Pinpoint the cell where the given text exists, returning its [X, Y] midpoint coordinate. 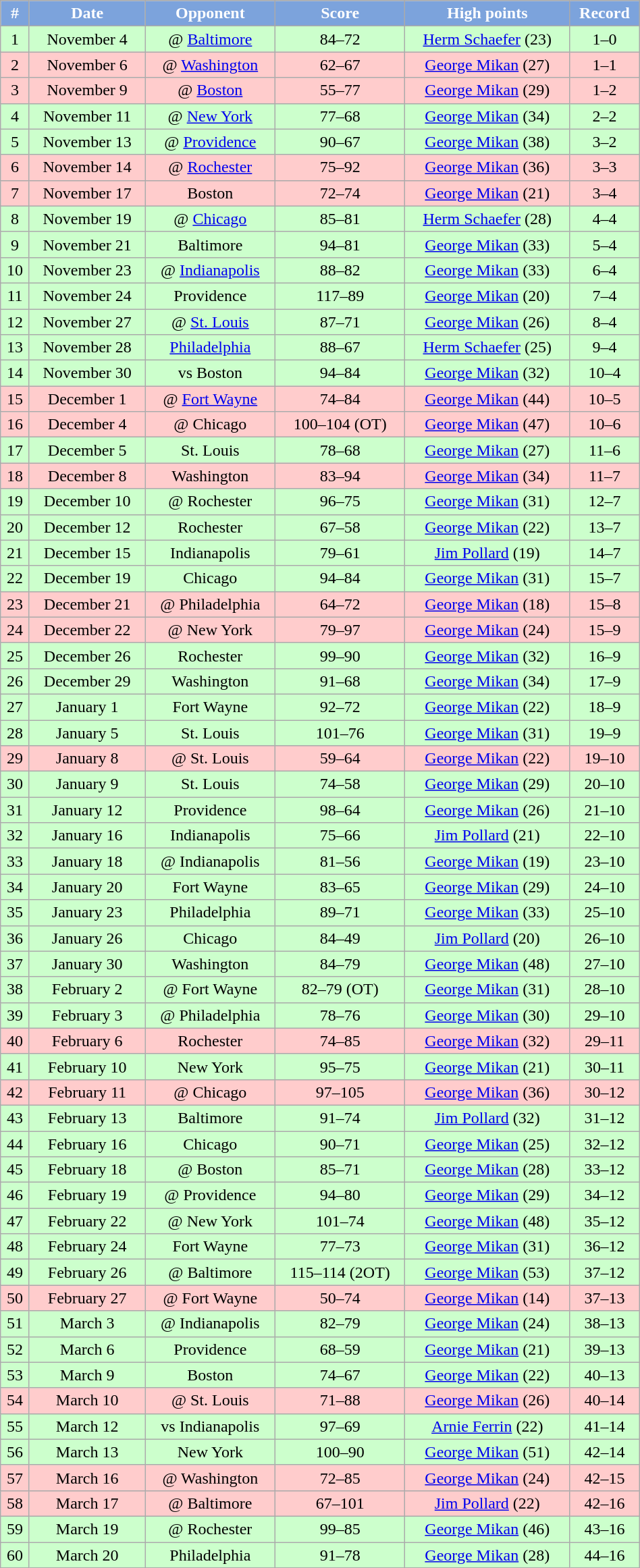
35 [15, 913]
94–80 [340, 1195]
98–64 [340, 810]
68–59 [340, 1349]
3 [15, 90]
15–7 [605, 578]
28 [15, 732]
67–58 [340, 527]
George Mikan (44) [487, 399]
February 19 [87, 1195]
9 [15, 244]
85–71 [340, 1170]
55 [15, 1426]
25 [15, 655]
January 9 [87, 784]
44–16 [605, 1555]
16 [15, 425]
21–10 [605, 810]
12–7 [605, 502]
62–67 [340, 65]
March 9 [87, 1375]
78–68 [340, 450]
42–14 [605, 1452]
December 21 [87, 604]
George Mikan (14) [487, 1298]
18 [15, 476]
1–1 [605, 65]
George Mikan (20) [487, 296]
10–5 [605, 399]
51 [15, 1324]
26–10 [605, 938]
George Mikan (25) [487, 1144]
vs Indianapolis [210, 1426]
19 [15, 502]
94–81 [340, 244]
13 [15, 348]
52 [15, 1349]
60 [15, 1555]
December 1 [87, 399]
March 17 [87, 1503]
George Mikan (30) [487, 1015]
George Mikan (19) [487, 861]
36–12 [605, 1247]
5–4 [605, 244]
December 8 [87, 476]
30–12 [605, 1092]
1–0 [605, 39]
19–9 [605, 732]
92–72 [340, 707]
26 [15, 681]
November 4 [87, 39]
2–2 [605, 116]
George Mikan (46) [487, 1529]
4–4 [605, 219]
1 [15, 39]
39 [15, 1015]
71–88 [340, 1401]
February 6 [87, 1041]
November 6 [87, 65]
90–67 [340, 142]
February 26 [87, 1272]
74–84 [340, 399]
88–82 [340, 270]
99–90 [340, 655]
8–4 [605, 322]
20 [15, 527]
39–13 [605, 1349]
5 [15, 142]
December 15 [87, 553]
79–61 [340, 553]
March 3 [87, 1324]
January 5 [87, 732]
40–14 [605, 1401]
November 27 [87, 322]
1–2 [605, 90]
37–12 [605, 1272]
82–79 (OT) [340, 990]
March 19 [87, 1529]
George Mikan (53) [487, 1272]
88–67 [340, 348]
97–69 [340, 1426]
January 12 [87, 810]
December 19 [87, 578]
November 17 [87, 193]
67–101 [340, 1503]
72–74 [340, 193]
17–9 [605, 681]
11–7 [605, 476]
84–72 [340, 39]
29–10 [605, 1015]
43–16 [605, 1529]
10–4 [605, 373]
3–2 [605, 142]
6–4 [605, 270]
40–13 [605, 1375]
George Mikan (47) [487, 425]
March 10 [87, 1401]
53 [15, 1375]
16–9 [605, 655]
28–10 [605, 990]
45 [15, 1170]
December 22 [87, 630]
March 20 [87, 1555]
December 4 [87, 425]
George Mikan (51) [487, 1452]
January 16 [87, 836]
99–85 [340, 1529]
101–74 [340, 1221]
14–7 [605, 553]
Herm Schaefer (25) [487, 348]
November 28 [87, 348]
13–7 [605, 527]
January 1 [87, 707]
41–14 [605, 1426]
91–74 [340, 1118]
46 [15, 1195]
Arnie Ferrin (22) [487, 1426]
Opponent [210, 13]
82–79 [340, 1324]
10 [15, 270]
December 10 [87, 502]
Herm Schaefer (23) [487, 39]
31–12 [605, 1118]
97–105 [340, 1092]
29–11 [605, 1041]
November 14 [87, 167]
42–15 [605, 1478]
100–104 (OT) [340, 425]
34–12 [605, 1195]
March 13 [87, 1452]
15 [15, 399]
19–10 [605, 759]
57 [15, 1478]
4 [15, 116]
February 27 [87, 1298]
89–71 [340, 913]
George Mikan (38) [487, 142]
79–97 [340, 630]
7 [15, 193]
36 [15, 938]
December 29 [87, 681]
40 [15, 1041]
41 [15, 1066]
37 [15, 964]
37–13 [605, 1298]
55–77 [340, 90]
High points [487, 13]
Jim Pollard (22) [487, 1503]
74–85 [340, 1041]
100–90 [340, 1452]
43 [15, 1118]
Jim Pollard (21) [487, 836]
Date [87, 13]
November 23 [87, 270]
7–4 [605, 296]
72–85 [340, 1478]
10–6 [605, 425]
84–49 [340, 938]
Jim Pollard (20) [487, 938]
George Mikan (18) [487, 604]
February 22 [87, 1221]
11–6 [605, 450]
77–73 [340, 1247]
84–79 [340, 964]
24 [15, 630]
32 [15, 836]
January 23 [87, 913]
November 13 [87, 142]
12 [15, 322]
January 20 [87, 887]
November 19 [87, 219]
42–16 [605, 1503]
101–76 [340, 732]
23–10 [605, 861]
17 [15, 450]
9–4 [605, 348]
90–71 [340, 1144]
32–12 [605, 1144]
January 26 [87, 938]
January 18 [87, 861]
21 [15, 553]
March 12 [87, 1426]
91–68 [340, 681]
March 16 [87, 1478]
14 [15, 373]
24–10 [605, 887]
81–56 [340, 861]
78–76 [340, 1015]
59–64 [340, 759]
Record [605, 13]
38 [15, 990]
11 [15, 296]
96–75 [340, 502]
44 [15, 1144]
March 6 [87, 1349]
64–72 [340, 604]
December 26 [87, 655]
27 [15, 707]
February 3 [87, 1015]
34 [15, 887]
February 24 [87, 1247]
February 16 [87, 1144]
58 [15, 1503]
February 13 [87, 1118]
87–71 [340, 322]
Jim Pollard (32) [487, 1118]
November 21 [87, 244]
20–10 [605, 784]
22–10 [605, 836]
Jim Pollard (19) [487, 553]
8 [15, 219]
# [15, 13]
50 [15, 1298]
vs Boston [210, 373]
Herm Schaefer (28) [487, 219]
November 24 [87, 296]
3–3 [605, 167]
November 9 [87, 90]
January 30 [87, 964]
February 10 [87, 1066]
33–12 [605, 1170]
115–114 (2OT) [340, 1272]
77–68 [340, 116]
29 [15, 759]
95–75 [340, 1066]
117–89 [340, 296]
27–10 [605, 964]
30–11 [605, 1066]
December 5 [87, 450]
59 [15, 1529]
83–65 [340, 887]
22 [15, 578]
February 18 [87, 1170]
54 [15, 1401]
6 [15, 167]
3–4 [605, 193]
Score [340, 13]
38–13 [605, 1324]
56 [15, 1452]
January 8 [87, 759]
74–67 [340, 1375]
25–10 [605, 913]
November 30 [87, 373]
83–94 [340, 476]
18–9 [605, 707]
30 [15, 784]
15–9 [605, 630]
75–66 [340, 836]
47 [15, 1221]
February 2 [87, 990]
February 11 [87, 1092]
35–12 [605, 1221]
15–8 [605, 604]
42 [15, 1092]
74–58 [340, 784]
85–81 [340, 219]
48 [15, 1247]
50–74 [340, 1298]
33 [15, 861]
49 [15, 1272]
31 [15, 810]
75–92 [340, 167]
2 [15, 65]
November 11 [87, 116]
23 [15, 604]
December 12 [87, 527]
91–78 [340, 1555]
